Determine the (x, y) coordinate at the center of the cell enclosing the given text.  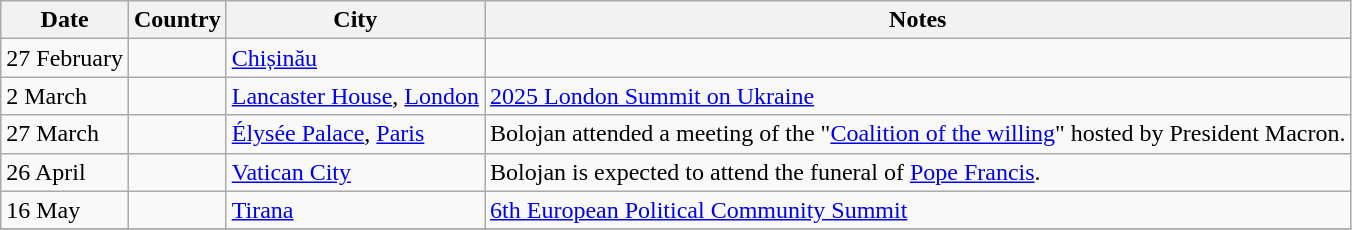
Élysée Palace, Paris (355, 134)
26 April (65, 172)
6th European Political Community Summit (918, 210)
Chișinău (355, 58)
Notes (918, 20)
2025 London Summit on Ukraine (918, 96)
Vatican City (355, 172)
Country (177, 20)
27 March (65, 134)
27 February (65, 58)
Bolojan attended a meeting of the "Coalition of the willing" hosted by President Macron. (918, 134)
City (355, 20)
Lancaster House, London (355, 96)
Date (65, 20)
Tirana (355, 210)
2 March (65, 96)
Bolojan is expected to attend the funeral of Pope Francis. (918, 172)
16 May (65, 210)
